Capture the cell that displays the provided text and extract its (X, Y) central coordinate. 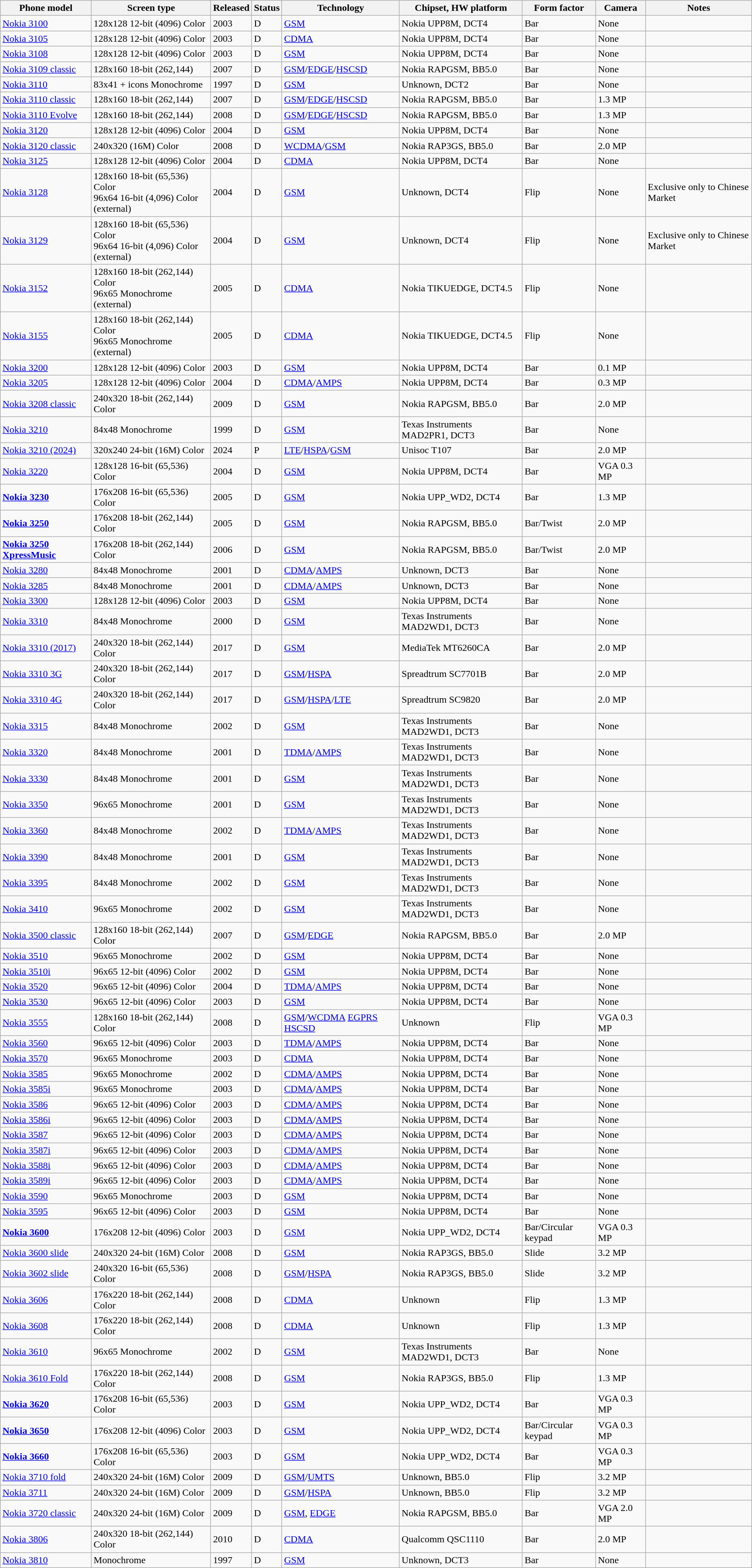
Nokia 3587 (46, 1135)
Nokia 3585i (46, 1089)
Nokia 3711 (46, 1492)
Nokia 3510i (46, 971)
Nokia 3602 slide (46, 1274)
Nokia 3530 (46, 1002)
Nokia 3285 (46, 585)
Nokia 3105 (46, 39)
LTE/HSPA/GSM (341, 450)
Nokia 3590 (46, 1196)
Nokia 3350 (46, 804)
Nokia 3606 (46, 1299)
83x41 + icons Monochrome (151, 84)
Nokia 3128 (46, 192)
Nokia 3586 (46, 1104)
Nokia 3310 (46, 621)
Monochrome (151, 1560)
Screen type (151, 8)
Phone model (46, 8)
Nokia 3810 (46, 1560)
GSM, EDGE (341, 1513)
Nokia 3310 4G (46, 700)
Qualcomm QSC1110 (461, 1539)
Nokia 3608 (46, 1326)
Nokia 3110 (46, 84)
Unknown, DCT2 (461, 84)
Nokia 3205 (46, 383)
Texas Instruments MAD2PR1, DCT3 (461, 430)
Nokia 3660 (46, 1457)
Nokia 3110 Evolve (46, 115)
128x128 16-bit (65,536) Color (151, 471)
Nokia 3395 (46, 883)
GSM/WCDMA EGPRS HSCSD (341, 1022)
Spreadtrum SC9820 (461, 700)
Nokia 3210 (2024) (46, 450)
Form factor (559, 8)
Nokia 3108 (46, 54)
Nokia 3600 (46, 1232)
GSM/UMTS (341, 1477)
Technology (341, 8)
Nokia 3520 (46, 986)
Released (231, 8)
Nokia 3250 (46, 523)
Nokia 3587i (46, 1150)
Nokia 3650 (46, 1430)
Nokia 3129 (46, 240)
240x320 (16M) Color (151, 145)
Nokia 3280 (46, 570)
320x240 24-bit (16M) Color (151, 450)
2000 (231, 621)
GSM/HSPA/LTE (341, 700)
0.1 MP (621, 368)
Nokia 3210 (46, 430)
0.3 MP (621, 383)
Nokia 3330 (46, 779)
WCDMA/GSM (341, 145)
Nokia 3595 (46, 1211)
Nokia 3310 (2017) (46, 648)
Nokia 3720 classic (46, 1513)
Nokia 3710 fold (46, 1477)
2024 (231, 450)
Nokia 3120 (46, 130)
Nokia 3570 (46, 1059)
Nokia 3410 (46, 909)
Nokia 3360 (46, 831)
VGA 2.0 MP (621, 1513)
Nokia 3110 classic (46, 100)
Status (267, 8)
Nokia 3155 (46, 336)
Nokia 3588i (46, 1165)
Camera (621, 8)
Nokia 3555 (46, 1022)
1999 (231, 430)
Spreadtrum SC7701B (461, 674)
Nokia 3585 (46, 1074)
P (267, 450)
GSM/EDGE (341, 935)
Nokia 3806 (46, 1539)
Nokia 3320 (46, 752)
Nokia 3510 (46, 956)
Nokia 3610 Fold (46, 1378)
Nokia 3200 (46, 368)
MediaTek MT6260CA (461, 648)
240x320 16-bit (65,536) Color (151, 1274)
Nokia 3220 (46, 471)
Nokia 3208 classic (46, 403)
Nokia 3560 (46, 1043)
Nokia 3230 (46, 497)
Nokia 3250 XpressMusic (46, 550)
2010 (231, 1539)
Nokia 3610 (46, 1352)
Nokia 3620 (46, 1404)
Nokia 3125 (46, 161)
Nokia 3500 classic (46, 935)
Nokia 3100 (46, 23)
Nokia 3300 (46, 601)
Nokia 3600 slide (46, 1253)
Nokia 3589i (46, 1181)
Notes (699, 8)
Nokia 3390 (46, 857)
Nokia 3109 classic (46, 69)
Chipset, HW platform (461, 8)
2006 (231, 550)
Nokia 3315 (46, 726)
Nokia 3152 (46, 288)
Nokia 3586i (46, 1120)
Nokia 3310 3G (46, 674)
Nokia 3120 classic (46, 145)
Unisoc T107 (461, 450)
